Extract the (x, y) coordinate from the center of the cell holding the provided text.  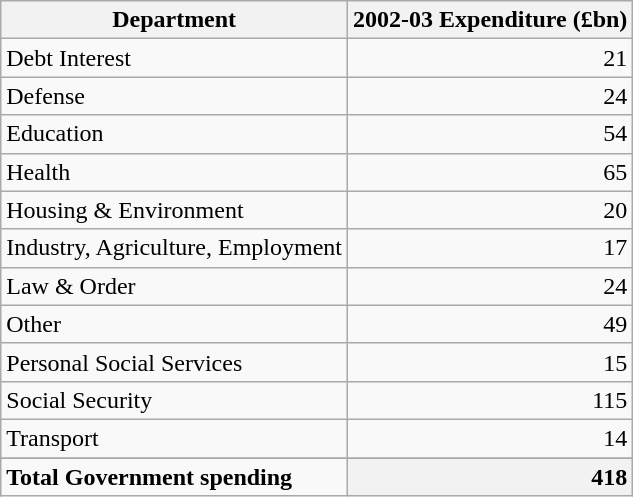
418 (490, 477)
Law & Order (174, 286)
Debt Interest (174, 58)
65 (490, 172)
2002-03 Expenditure (£bn) (490, 20)
21 (490, 58)
Total Government spending (174, 477)
Health (174, 172)
15 (490, 362)
54 (490, 134)
Other (174, 324)
14 (490, 438)
115 (490, 400)
17 (490, 248)
20 (490, 210)
Industry, Agriculture, Employment (174, 248)
Education (174, 134)
Defense (174, 96)
Personal Social Services (174, 362)
Housing & Environment (174, 210)
Department (174, 20)
49 (490, 324)
Social Security (174, 400)
Transport (174, 438)
